Search for the cell housing the specified text and yield its [x, y] center coordinate. 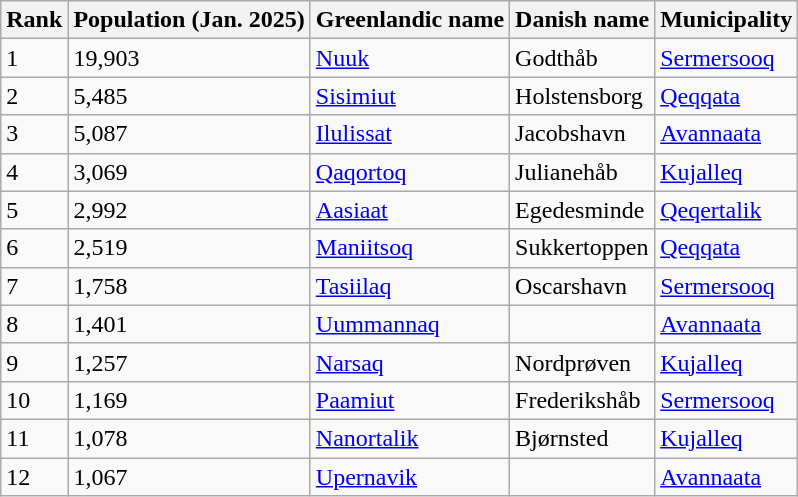
Population (Jan. 2025) [189, 20]
Danish name [582, 20]
Egedesminde [582, 210]
12 [34, 477]
9 [34, 362]
1,078 [189, 438]
1,257 [189, 362]
Sukkertoppen [582, 248]
Godthåb [582, 58]
Julianehåb [582, 172]
Bjørnsted [582, 438]
7 [34, 286]
5,087 [189, 134]
Upernavik [410, 477]
Maniitsoq [410, 248]
5 [34, 210]
Qaqortoq [410, 172]
Sisimiut [410, 96]
Rank [34, 20]
Oscarshavn [582, 286]
Nuuk [410, 58]
Paamiut [410, 400]
Uummannaq [410, 324]
5,485 [189, 96]
Frederikshåb [582, 400]
Ilulissat [410, 134]
4 [34, 172]
Nordprøven [582, 362]
1,067 [189, 477]
10 [34, 400]
11 [34, 438]
Holstensborg [582, 96]
Qeqertalik [726, 210]
Greenlandic name [410, 20]
1,169 [189, 400]
Jacobshavn [582, 134]
1 [34, 58]
Aasiaat [410, 210]
19,903 [189, 58]
Nanortalik [410, 438]
Tasiilaq [410, 286]
Municipality [726, 20]
2,519 [189, 248]
1,758 [189, 286]
Narsaq [410, 362]
2,992 [189, 210]
6 [34, 248]
3 [34, 134]
2 [34, 96]
8 [34, 324]
3,069 [189, 172]
1,401 [189, 324]
